From the cell containing the given text, extract its center point as [X, Y] coordinate. 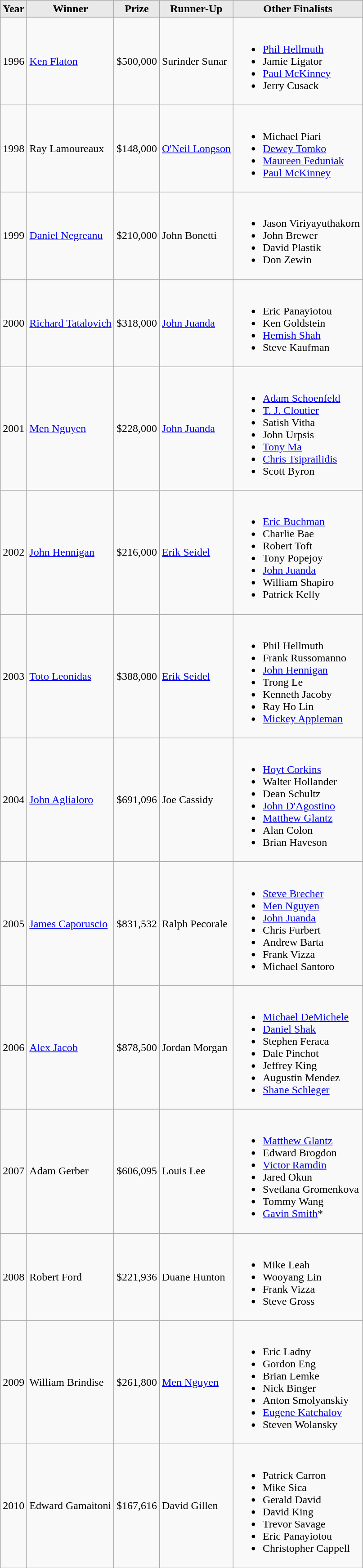
Year [13, 9]
$210,000 [137, 236]
Eric BuchmanCharlie BaeRobert ToftTony PopejoyJohn JuandaWilliam ShapiroPatrick Kelly [298, 553]
Winner [71, 9]
1998 [13, 148]
Mike LeahWooyang LinFrank VizzaSteve Gross [298, 1276]
1999 [13, 236]
Other Finalists [298, 9]
2004 [13, 800]
William Brindise [71, 1382]
Steve BrecherMen NguyenJohn JuandaChris FurbertAndrew BartaFrank VizzaMichael Santoro [298, 923]
Adam Gerber [71, 1171]
Patrick CarronMike SicaGerald DavidDavid KingTrevor SavageEric PanayiotouChristopher Cappell [298, 1506]
2005 [13, 923]
$831,532 [137, 923]
$261,800 [137, 1382]
Adam SchoenfeldT. J. CloutierSatish VithaJohn UrpsisTony MaChris TsiprailidisScott Byron [298, 428]
2006 [13, 1047]
Matthew GlantzEdward BrogdonVictor RamdinJared OkunSvetlana GromenkovaTommy WangGavin Smith* [298, 1171]
$221,936 [137, 1276]
Louis Lee [196, 1171]
Ray Lamoureaux [71, 148]
$216,000 [137, 553]
Jason ViriyayuthakornJohn BrewerDavid PlastikDon Zewin [298, 236]
John Aglialoro [71, 800]
Toto Leonidas [71, 676]
2002 [13, 553]
Runner-Up [196, 9]
Eric PanayiotouKen GoldsteinHemish ShahSteve Kaufman [298, 323]
Hoyt CorkinsWalter HollanderDean SchultzJohn D'AgostinoMatthew GlantzAlan ColonBrian Haveson [298, 800]
$318,000 [137, 323]
2010 [13, 1506]
Duane Hunton [196, 1276]
Jordan Morgan [196, 1047]
2003 [13, 676]
John Bonetti [196, 236]
$878,500 [137, 1047]
2008 [13, 1276]
$606,095 [137, 1171]
$148,000 [137, 148]
Daniel Negreanu [71, 236]
$388,080 [137, 676]
Michael PiariDewey TomkoMaureen FeduniakPaul McKinney [298, 148]
O'Neil Longson [196, 148]
Edward Gamaitoni [71, 1506]
Phil HellmuthFrank RussomannoJohn HenniganTrong LeKenneth JacobyRay Ho LinMickey Appleman [298, 676]
Robert Ford [71, 1276]
Prize [137, 9]
$228,000 [137, 428]
David Gillen [196, 1506]
John Hennigan [71, 553]
Surinder Sunar [196, 61]
2001 [13, 428]
James Caporuscio [71, 923]
Ralph Pecorale [196, 923]
2000 [13, 323]
$167,616 [137, 1506]
Richard Tatalovich [71, 323]
Phil HellmuthJamie LigatorPaul McKinneyJerry Cusack [298, 61]
Eric LadnyGordon EngBrian LemkeNick BingerAnton SmolyanskiyEugene KatchalovSteven Wolansky [298, 1382]
Alex Jacob [71, 1047]
$500,000 [137, 61]
Michael DeMicheleDaniel ShakStephen FeracaDale PinchotJeffrey KingAugustin MendezShane Schleger [298, 1047]
Joe Cassidy [196, 800]
1996 [13, 61]
2009 [13, 1382]
2007 [13, 1171]
$691,096 [137, 800]
Ken Flaton [71, 61]
